Extract the (x, y) coordinate from the center of the cell holding the provided text.  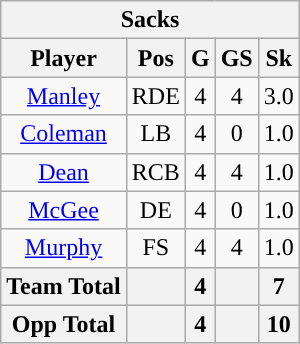
GS (236, 58)
Player (64, 58)
Manley (64, 96)
Murphy (64, 248)
LB (156, 134)
10 (278, 324)
3.0 (278, 96)
Dean (64, 172)
McGee (64, 210)
G (200, 58)
Team Total (64, 286)
7 (278, 286)
RDE (156, 96)
RCB (156, 172)
Opp Total (64, 324)
FS (156, 248)
Pos (156, 58)
Sk (278, 58)
Sacks (150, 20)
Coleman (64, 134)
DE (156, 210)
